Search for the cell housing the specified text and yield its (X, Y) center coordinate. 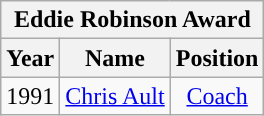
Year (30, 58)
Eddie Robinson Award (132, 20)
Position (217, 58)
Chris Ault (115, 96)
1991 (30, 96)
Coach (217, 96)
Name (115, 58)
